For the text-containing cell, return its midpoint in [X, Y] coordinate format. 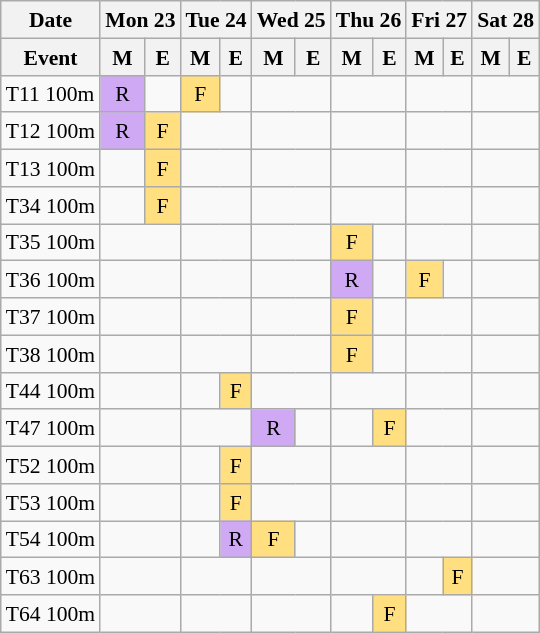
T37 100m [50, 316]
Tue 24 [216, 20]
T47 100m [50, 428]
Fri 27 [439, 20]
T64 100m [50, 614]
T53 100m [50, 502]
Sat 28 [506, 20]
Date [50, 20]
T34 100m [50, 204]
Thu 26 [369, 20]
T35 100m [50, 242]
T36 100m [50, 280]
Mon 23 [140, 20]
Wed 25 [292, 20]
Event [50, 56]
T38 100m [50, 354]
T54 100m [50, 538]
T52 100m [50, 464]
T12 100m [50, 130]
T63 100m [50, 576]
T13 100m [50, 168]
T11 100m [50, 94]
T44 100m [50, 390]
